From the cell containing the given text, extract its center point as [x, y] coordinate. 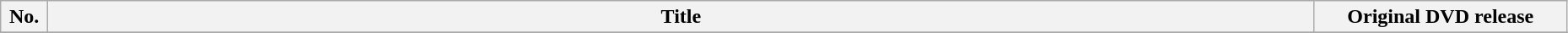
No. [24, 17]
Title [681, 17]
Original DVD release [1441, 17]
